From the cell containing the given text, extract its center point as [x, y] coordinate. 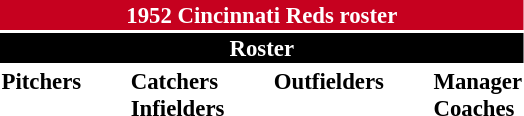
1952 Cincinnati Reds roster [262, 15]
Roster [262, 48]
